Return [X, Y] of the center of cell containing provided text 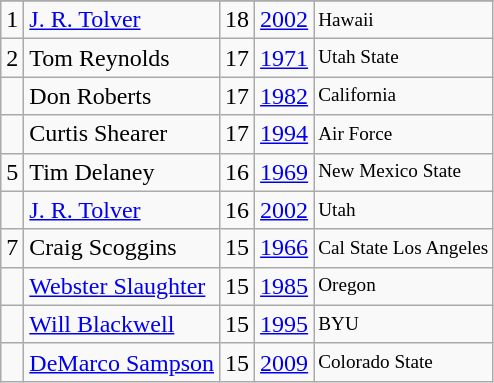
1985 [284, 286]
Don Roberts [122, 96]
California [404, 96]
Curtis Shearer [122, 134]
1994 [284, 134]
1982 [284, 96]
Utah [404, 210]
Hawaii [404, 20]
Cal State Los Angeles [404, 248]
Tom Reynolds [122, 58]
2009 [284, 362]
Craig Scoggins [122, 248]
Will Blackwell [122, 324]
2 [12, 58]
7 [12, 248]
1966 [284, 248]
Colorado State [404, 362]
1995 [284, 324]
1969 [284, 172]
1971 [284, 58]
5 [12, 172]
1 [12, 20]
BYU [404, 324]
18 [238, 20]
New Mexico State [404, 172]
Utah State [404, 58]
Webster Slaughter [122, 286]
DeMarco Sampson [122, 362]
Oregon [404, 286]
Tim Delaney [122, 172]
Air Force [404, 134]
